Locate the cell with the specified text and output its (x, y) center coordinate. 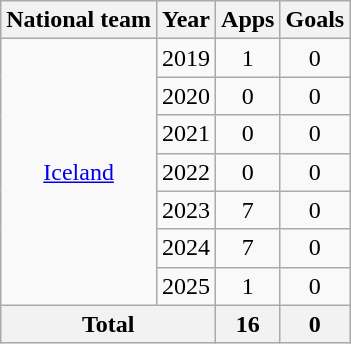
National team (79, 20)
2024 (186, 248)
2020 (186, 96)
2022 (186, 172)
2021 (186, 134)
2023 (186, 210)
Apps (248, 20)
Goals (315, 20)
2025 (186, 286)
Year (186, 20)
2019 (186, 58)
16 (248, 324)
Total (108, 324)
Iceland (79, 172)
